Return the [X, Y] coordinate for the center point of the cell that contains the specified text.  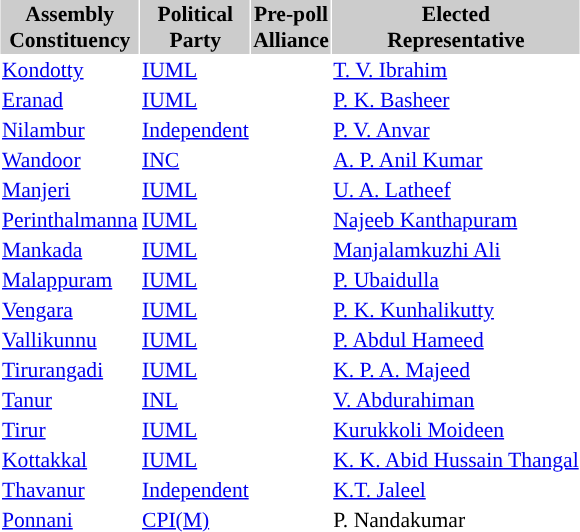
U. A. Latheef [456, 189]
Najeeb Kanthapuram [456, 219]
Tirurangadi [69, 369]
P. K. Kunhalikutty [456, 309]
Nilambur [69, 129]
Elected Representative [456, 27]
Wandoor [69, 159]
V. Abdurahiman [456, 399]
Kondotty [69, 69]
Malappuram [69, 279]
P. V. Anvar [456, 129]
Thavanur [69, 489]
Vengara [69, 309]
A. P. Anil Kumar [456, 159]
T. V. Ibrahim [456, 69]
P. Abdul Hameed [456, 339]
Kurukkoli Moideen [456, 429]
Tanur [69, 399]
Kottakkal [69, 459]
INL [195, 399]
Pre-poll Alliance [292, 27]
Perinthalmanna [69, 219]
K.T. Jaleel [456, 489]
Manjeri [69, 189]
K. P. A. Majeed [456, 369]
P. Ubaidulla [456, 279]
Tirur [69, 429]
Manjalamkuzhi Ali [456, 249]
Assembly Constituency [69, 27]
Mankada [69, 249]
Eranad [69, 99]
Political Party [195, 27]
K. K. Abid Hussain Thangal [456, 459]
Vallikunnu [69, 339]
INC [195, 159]
P. K. Basheer [456, 99]
